Find where the given text appears and provide that cell's center as (x, y) coordinate. 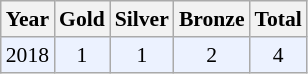
Total (278, 19)
Gold (82, 19)
Silver (142, 19)
Year (28, 19)
4 (278, 55)
2 (212, 55)
Bronze (212, 19)
2018 (28, 55)
